For the text-containing cell, return its midpoint in [x, y] coordinate format. 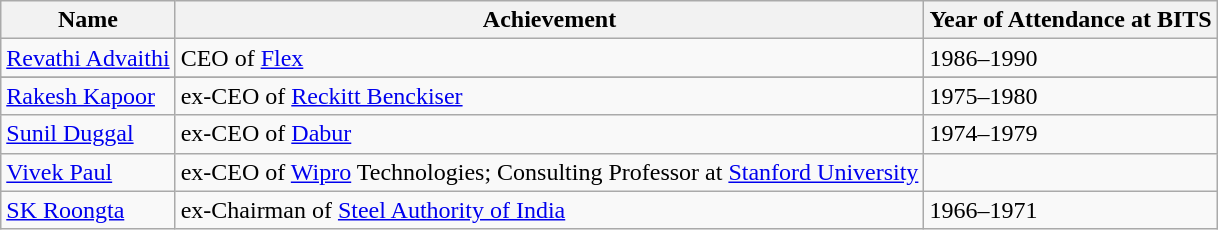
Rakesh Kapoor [88, 96]
Achievement [550, 20]
1986–1990 [1070, 58]
1975–1980 [1070, 96]
ex-Chairman of Steel Authority of India [550, 210]
ex-CEO of Dabur [550, 134]
ex-CEO of Wipro Technologies; Consulting Professor at Stanford University [550, 172]
Revathi Advaithi [88, 58]
Sunil Duggal [88, 134]
Name [88, 20]
1966–1971 [1070, 210]
Year of Attendance at BITS [1070, 20]
CEO of Flex [550, 58]
ex-CEO of Reckitt Benckiser [550, 96]
1974–1979 [1070, 134]
SK Roongta [88, 210]
Vivek Paul [88, 172]
